Scan for the cell matching the given text and deliver its [x, y] coordinate at center. 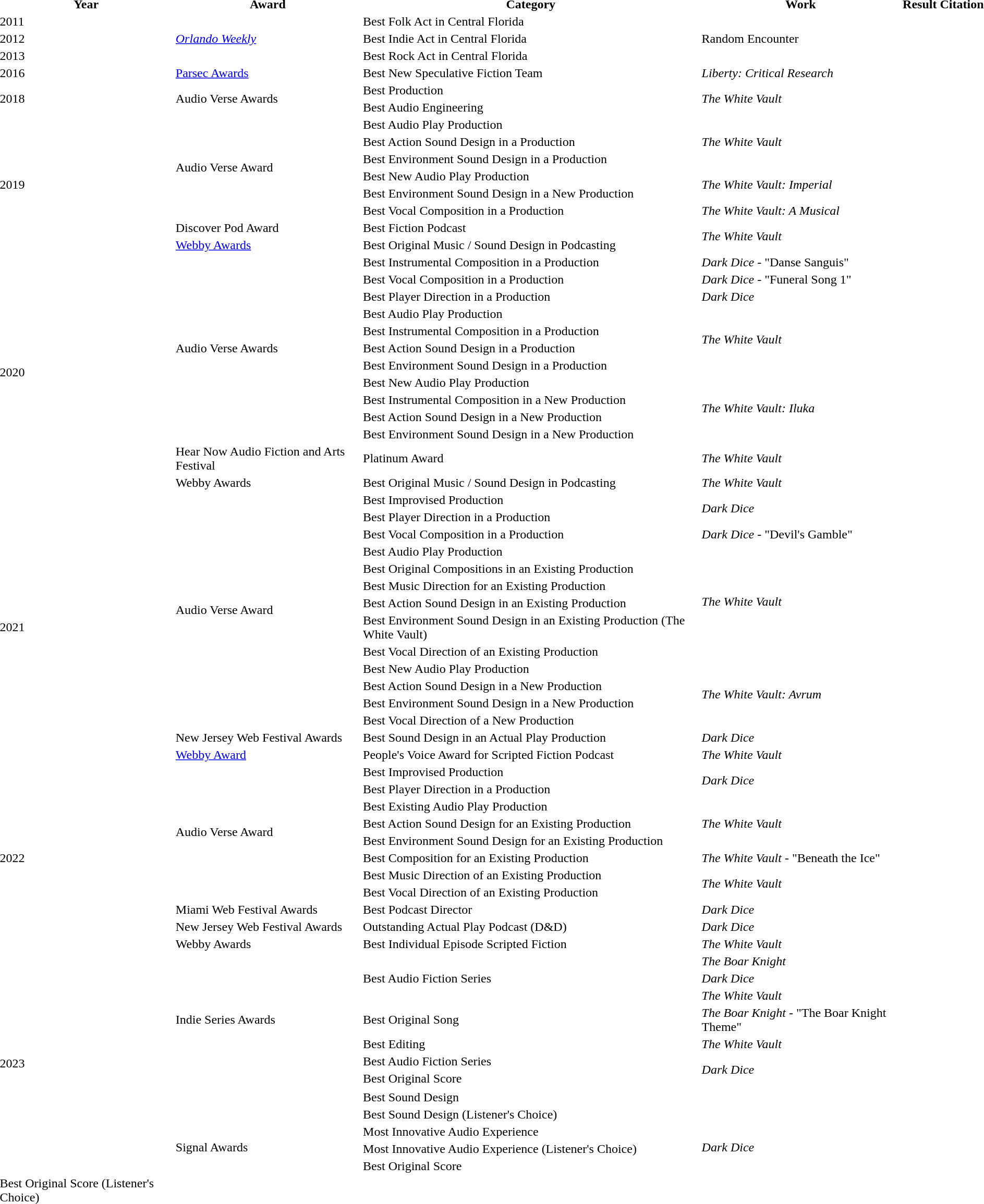
Best Vocal Direction of a New Production [531, 720]
Best Existing Audio Play Production [531, 806]
Webby Award [268, 755]
Best Action Sound Design for an Existing Production [531, 824]
Best Individual Episode Scripted Fiction [531, 944]
Best Production [531, 90]
Best Audio Engineering [531, 107]
Best Editing [531, 1044]
The White Vault - "Beneath the Ice" [801, 858]
Dark Dice - "Devil's Gamble" [801, 534]
People's Voice Award for Scripted Fiction Podcast [531, 755]
Orlando Weekly [268, 39]
The Boar Knight - "The Boar Knight Theme" [801, 1019]
Best Environment Sound Design in an Existing Production (The White Vault) [531, 628]
Best Indie Act in Central Florida [531, 39]
Best Sound Design in an Actual Play Production [531, 738]
Outstanding Actual Play Podcast (D&D) [531, 927]
Best Composition for an Existing Production [531, 858]
Platinum Award [531, 459]
Dark Dice - "Danse Sanguis" [801, 262]
Miami Web Festival Awards [268, 910]
Best Original Song [531, 1019]
The White Vault: A Musical [801, 211]
Best Podcast Director [531, 910]
Hear Now Audio Fiction and Arts Festival [268, 459]
Best Sound Design (Listener's Choice) [531, 1114]
Most Innovative Audio Experience (Listener's Choice) [531, 1149]
Best Instrumental Composition in a New Production [531, 400]
Liberty: Critical Research [801, 73]
Best Folk Act in Central Florida [531, 21]
Random Encounter [801, 39]
Best Fiction Podcast [531, 228]
Most Innovative Audio Experience [531, 1132]
The Boar Knight [801, 961]
The White Vault: Iluka [801, 409]
Best Action Sound Design in an Existing Production [531, 603]
Discover Pod Award [268, 228]
Best Environment Sound Design for an Existing Production [531, 841]
The White Vault: Avrum [801, 694]
Dark Dice - "Funeral Song 1" [801, 279]
Best Rock Act in Central Florida [531, 56]
Best Sound Design [531, 1097]
The White Vault: Imperial [801, 185]
Parsec Awards [268, 73]
Best Original Compositions in an Existing Production [531, 569]
Best New Speculative Fiction Team [531, 73]
Best Music Direction for an Existing Production [531, 586]
Best Music Direction of an Existing Production [531, 875]
Indie Series Awards [268, 1019]
